For the text-containing cell, return its midpoint in (x, y) coordinate format. 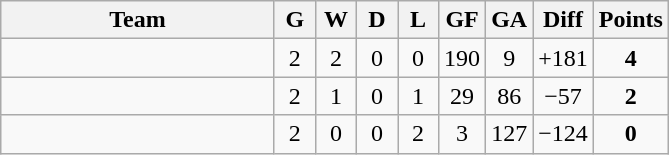
D (376, 20)
Team (138, 20)
9 (510, 58)
−124 (564, 134)
190 (462, 58)
W (336, 20)
−57 (564, 96)
4 (630, 58)
G (294, 20)
127 (510, 134)
86 (510, 96)
Diff (564, 20)
29 (462, 96)
GA (510, 20)
L (418, 20)
+181 (564, 58)
3 (462, 134)
Points (630, 20)
GF (462, 20)
